Return [x, y] of the center of cell containing provided text 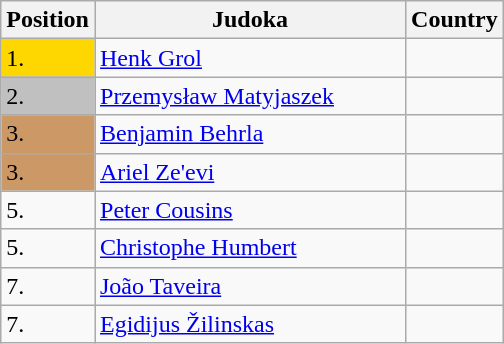
1. [48, 58]
Peter Cousins [250, 210]
Henk Grol [250, 58]
Christophe Humbert [250, 248]
Position [48, 20]
2. [48, 96]
Country [455, 20]
Benjamin Behrla [250, 134]
Egidijus Žilinskas [250, 324]
Ariel Ze'evi [250, 172]
João Taveira [250, 286]
Przemysław Matyjaszek [250, 96]
Judoka [250, 20]
